From the cell containing the given text, extract its center point as (X, Y) coordinate. 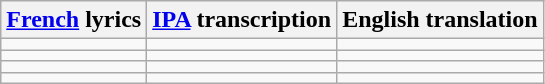
French lyrics (74, 20)
IPA transcription (242, 20)
English translation (440, 20)
